Pinpoint the cell where the given text exists, returning its (x, y) midpoint coordinate. 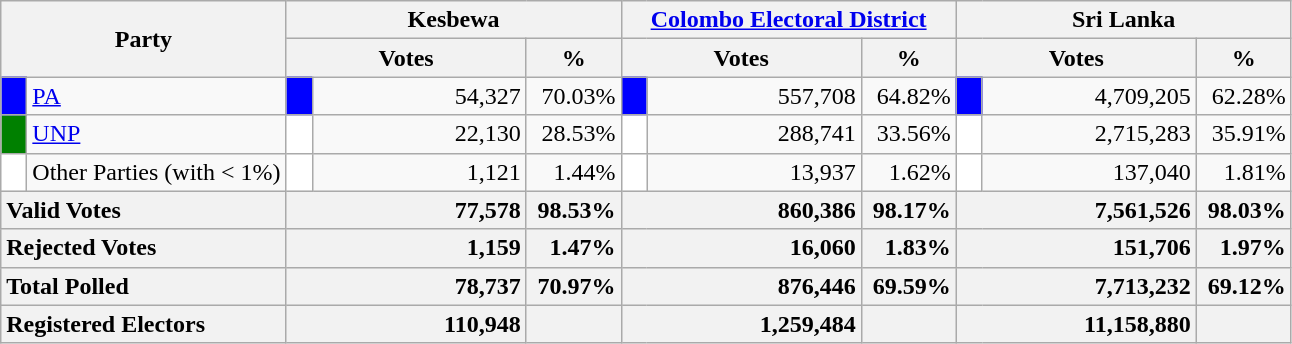
98.03% (1244, 210)
70.97% (574, 286)
1.44% (574, 172)
1.62% (908, 172)
69.12% (1244, 286)
Colombo Electoral District (788, 20)
Sri Lanka (1124, 20)
70.03% (574, 96)
1.81% (1244, 172)
Party (144, 39)
1,159 (406, 248)
7,561,526 (1076, 210)
54,327 (419, 96)
69.59% (908, 286)
1,259,484 (741, 324)
137,040 (1089, 172)
77,578 (406, 210)
Total Polled (144, 286)
4,709,205 (1089, 96)
288,741 (754, 134)
35.91% (1244, 134)
Valid Votes (144, 210)
1.47% (574, 248)
Kesbewa (454, 20)
Rejected Votes (144, 248)
1,121 (419, 172)
110,948 (406, 324)
151,706 (1076, 248)
62.28% (1244, 96)
1.97% (1244, 248)
UNP (156, 134)
PA (156, 96)
16,060 (741, 248)
1.83% (908, 248)
860,386 (741, 210)
22,130 (419, 134)
98.17% (908, 210)
2,715,283 (1089, 134)
64.82% (908, 96)
Other Parties (with < 1%) (156, 172)
7,713,232 (1076, 286)
13,937 (754, 172)
876,446 (741, 286)
Registered Electors (144, 324)
33.56% (908, 134)
11,158,880 (1076, 324)
78,737 (406, 286)
557,708 (754, 96)
98.53% (574, 210)
28.53% (574, 134)
